From the cell containing the given text, extract its center point as [X, Y] coordinate. 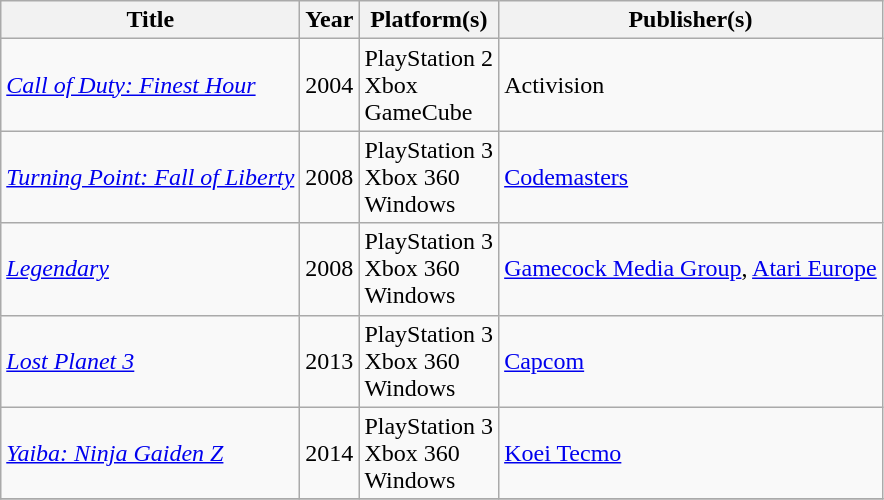
Codemasters [691, 177]
Publisher(s) [691, 20]
Capcom [691, 361]
Koei Tecmo [691, 453]
2004 [330, 85]
Year [330, 20]
Lost Planet 3 [150, 361]
2014 [330, 453]
Turning Point: Fall of Liberty [150, 177]
Title [150, 20]
Gamecock Media Group, Atari Europe [691, 269]
Activision [691, 85]
PlayStation 2XboxGameCube [429, 85]
Platform(s) [429, 20]
Call of Duty: Finest Hour [150, 85]
Legendary [150, 269]
Yaiba: Ninja Gaiden Z [150, 453]
2013 [330, 361]
